Scan for the cell matching the given text and deliver its [X, Y] coordinate at center. 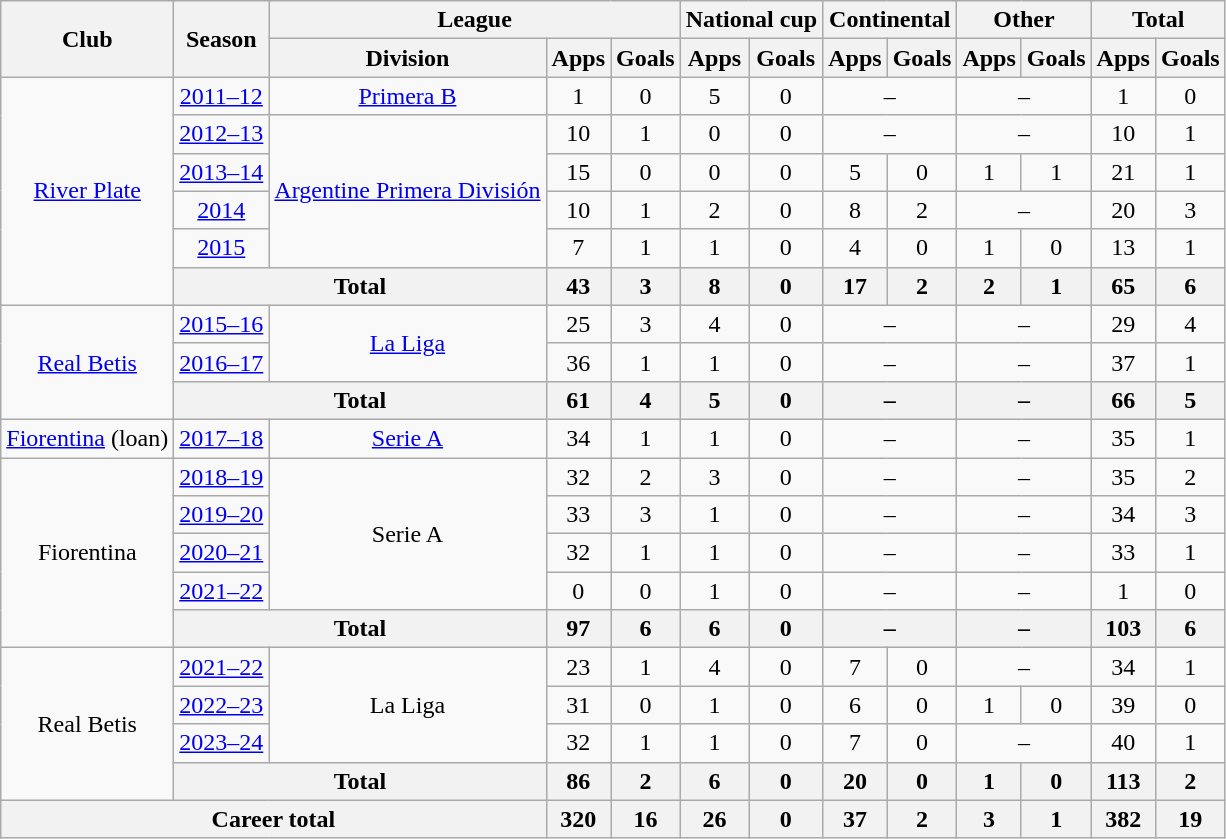
31 [578, 705]
Argentine Primera División [408, 191]
39 [1123, 705]
40 [1123, 743]
Division [408, 58]
113 [1123, 781]
National cup [751, 20]
2019–20 [222, 515]
19 [1190, 819]
Club [88, 39]
League [474, 20]
21 [1123, 172]
13 [1123, 248]
2020–21 [222, 553]
66 [1123, 400]
43 [578, 286]
15 [578, 172]
25 [578, 324]
2015–16 [222, 324]
2022–23 [222, 705]
2014 [222, 210]
2016–17 [222, 362]
65 [1123, 286]
320 [578, 819]
382 [1123, 819]
River Plate [88, 191]
Fiorentina (loan) [88, 438]
Career total [274, 819]
29 [1123, 324]
2012–13 [222, 134]
Primera B [408, 96]
36 [578, 362]
2015 [222, 248]
26 [714, 819]
23 [578, 667]
Continental [890, 20]
2013–14 [222, 172]
2023–24 [222, 743]
97 [578, 629]
2017–18 [222, 438]
86 [578, 781]
17 [855, 286]
103 [1123, 629]
16 [645, 819]
Season [222, 39]
Fiorentina [88, 553]
2018–19 [222, 477]
61 [578, 400]
2011–12 [222, 96]
Other [1024, 20]
